Capture the cell that displays the provided text and extract its (X, Y) central coordinate. 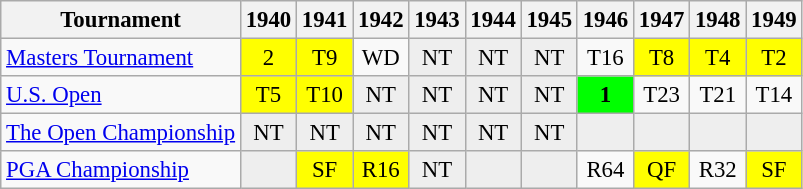
T9 (325, 58)
T2 (774, 58)
R32 (718, 170)
1949 (774, 20)
1944 (493, 20)
R64 (605, 170)
1945 (549, 20)
1940 (268, 20)
T16 (605, 58)
The Open Championship (121, 133)
T14 (774, 95)
1948 (718, 20)
U.S. Open (121, 95)
1943 (437, 20)
T21 (718, 95)
1941 (325, 20)
PGA Championship (121, 170)
QF (661, 170)
2 (268, 58)
WD (381, 58)
T8 (661, 58)
1942 (381, 20)
1947 (661, 20)
Tournament (121, 20)
Masters Tournament (121, 58)
T10 (325, 95)
1946 (605, 20)
1 (605, 95)
T4 (718, 58)
R16 (381, 170)
T23 (661, 95)
T5 (268, 95)
